For the text-containing cell, return its midpoint in [X, Y] coordinate format. 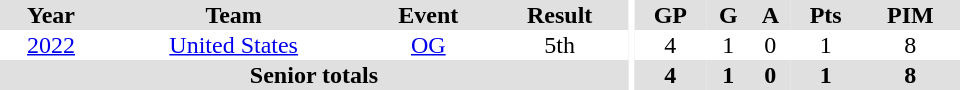
Event [428, 15]
Senior totals [314, 75]
OG [428, 45]
Team [234, 15]
United States [234, 45]
2022 [51, 45]
A [770, 15]
5th [560, 45]
GP [670, 15]
PIM [910, 15]
Year [51, 15]
Pts [826, 15]
Result [560, 15]
G [728, 15]
